Pinpoint the cell where the given text exists, returning its [X, Y] midpoint coordinate. 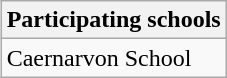
Caernarvon School [114, 58]
Participating schools [114, 20]
